Return the [x, y] coordinate for the center point of the cell that contains the specified text.  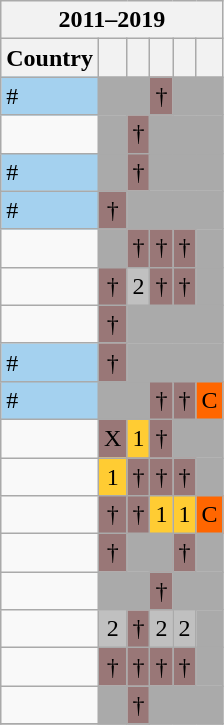
2011–2019 [112, 20]
X [112, 438]
Country [50, 58]
